Output the (x, y) coordinate of the center of the cell containing the given text.  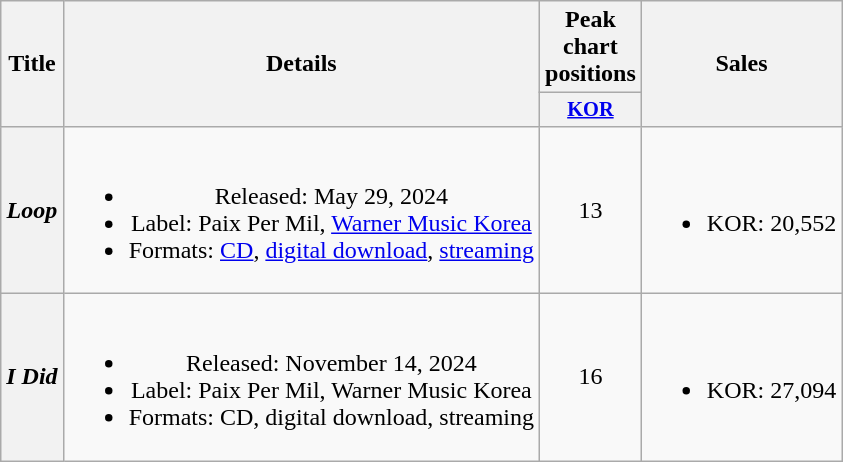
KOR (591, 110)
Peak chart positions (591, 47)
KOR: 27,094 (741, 378)
Title (32, 64)
16 (591, 378)
Loop (32, 210)
Details (301, 64)
Released: November 14, 2024Label: Paix Per Mil, Warner Music KoreaFormats: CD, digital download, streaming (301, 378)
I Did (32, 378)
KOR: 20,552 (741, 210)
Released: May 29, 2024Label: Paix Per Mil, Warner Music KoreaFormats: CD, digital download, streaming (301, 210)
Sales (741, 64)
13 (591, 210)
